Detect which cell encompasses the target text, then output its (x, y) center coordinate. 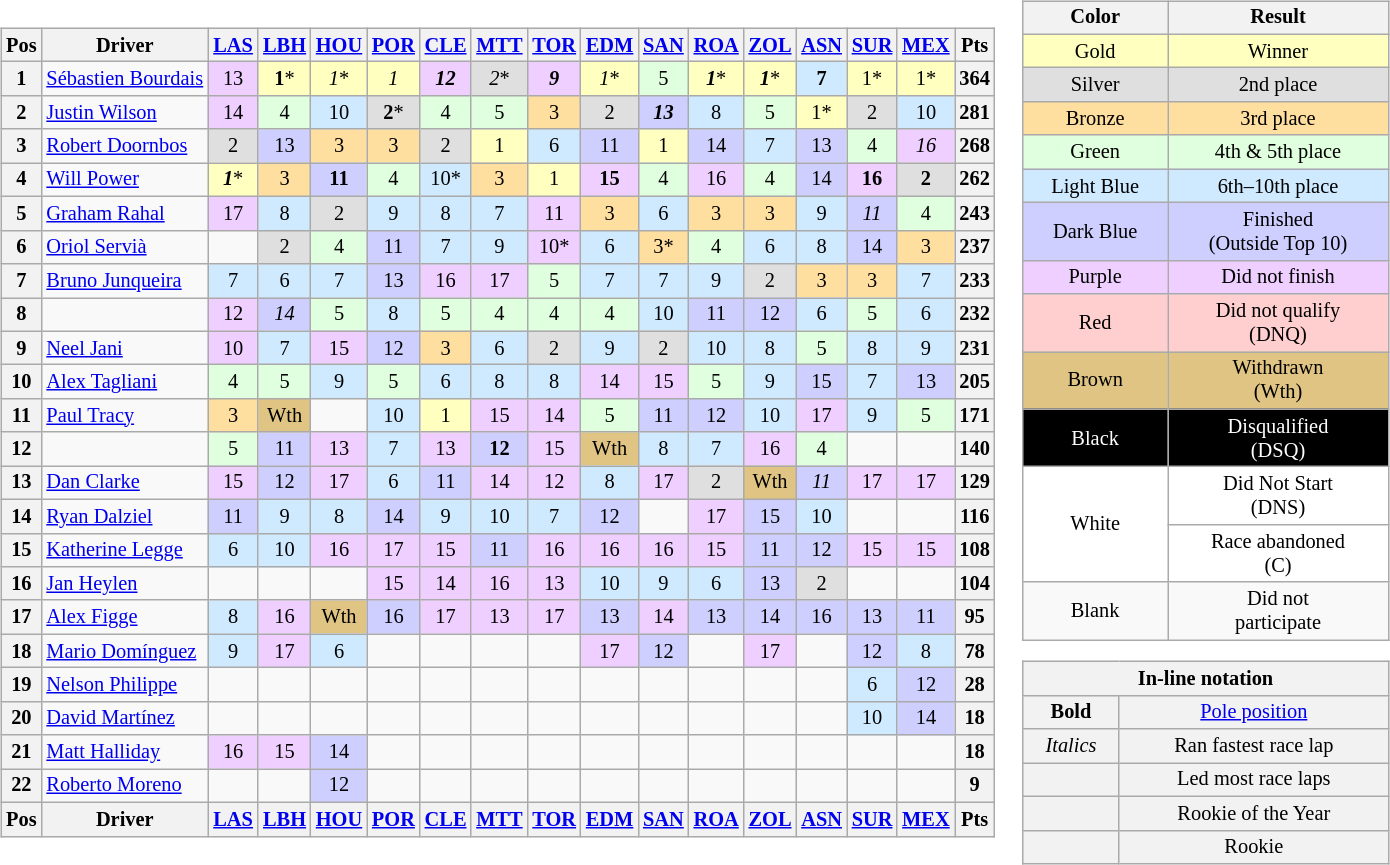
Black (1096, 438)
Oriol Servià (124, 247)
Nelson Philippe (124, 685)
20 (21, 718)
Bruno Junqueira (124, 281)
108 (974, 550)
104 (974, 584)
Alex Figge (124, 617)
22 (21, 786)
Bold (1072, 712)
Green (1096, 152)
171 (974, 415)
Purple (1096, 277)
Ran fastest race lap (1254, 746)
Result (1278, 18)
Mario Domínguez (124, 651)
Light Blue (1096, 186)
Neel Jani (124, 348)
Dan Clarke (124, 483)
116 (974, 516)
Justin Wilson (124, 113)
Disqualified(DSQ) (1278, 438)
Silver (1096, 85)
6th–10th place (1278, 186)
205 (974, 382)
Bronze (1096, 119)
Jan Heylen (124, 584)
Will Power (124, 180)
Ryan Dalziel (124, 516)
Color (1096, 18)
Did not finish (1278, 277)
237 (974, 247)
Race abandoned(C) (1278, 554)
Winner (1278, 51)
281 (974, 113)
19 (21, 685)
2nd place (1278, 85)
Withdrawn(Wth) (1278, 381)
243 (974, 214)
In-line notation (1206, 679)
Sébastien Bourdais (124, 79)
Red (1096, 323)
Italics (1072, 746)
21 (21, 752)
28 (974, 685)
Did Not Start(DNS) (1278, 496)
Did not qualify(DNQ) (1278, 323)
Led most race laps (1254, 780)
Finished(Outside Top 10) (1278, 232)
233 (974, 281)
Roberto Moreno (124, 786)
Matt Halliday (124, 752)
Did notparticipate (1278, 611)
Robert Doornbos (124, 146)
Brown (1096, 381)
3* (663, 247)
Dark Blue (1096, 232)
95 (974, 617)
Alex Tagliani (124, 382)
Graham Rahal (124, 214)
129 (974, 483)
White (1096, 524)
262 (974, 180)
Paul Tracy (124, 415)
3rd place (1278, 119)
Rookie (1254, 847)
232 (974, 315)
364 (974, 79)
Blank (1096, 611)
Gold (1096, 51)
140 (974, 449)
78 (974, 651)
268 (974, 146)
4th & 5th place (1278, 152)
231 (974, 348)
Katherine Legge (124, 550)
Pole position (1254, 712)
David Martínez (124, 718)
Rookie of the Year (1254, 813)
